Detect which cell encompasses the target text, then output its [x, y] center coordinate. 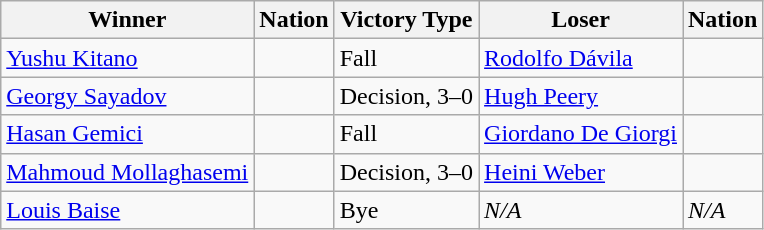
Hugh Peery [581, 96]
Victory Type [406, 20]
Louis Baise [128, 210]
Mahmoud Mollaghasemi [128, 172]
Hasan Gemici [128, 134]
Winner [128, 20]
Yushu Kitano [128, 58]
Loser [581, 20]
Rodolfo Dávila [581, 58]
Heini Weber [581, 172]
Giordano De Giorgi [581, 134]
Georgy Sayadov [128, 96]
Bye [406, 210]
